Capture the cell that displays the provided text and extract its [x, y] central coordinate. 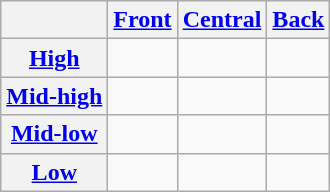
Front [142, 20]
High [54, 58]
Mid-low [54, 134]
Mid-high [54, 96]
Back [298, 20]
Central [222, 20]
Low [54, 172]
